Return [x, y] of the center of cell containing provided text 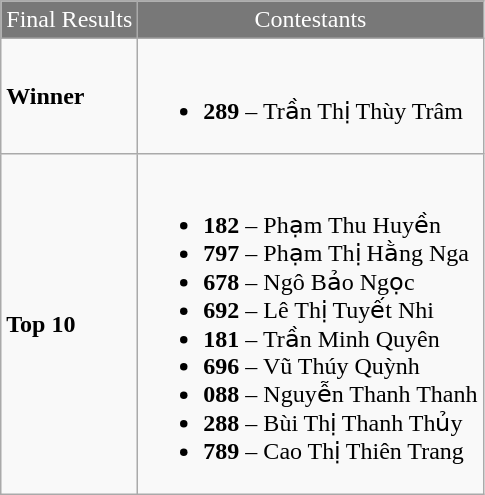
Final Results [70, 20]
289 – Trần Thị Thùy Trâm [310, 96]
Winner [70, 96]
Top 10 [70, 324]
Contestants [310, 20]
